Find where the given text appears and provide that cell's center as [x, y] coordinate. 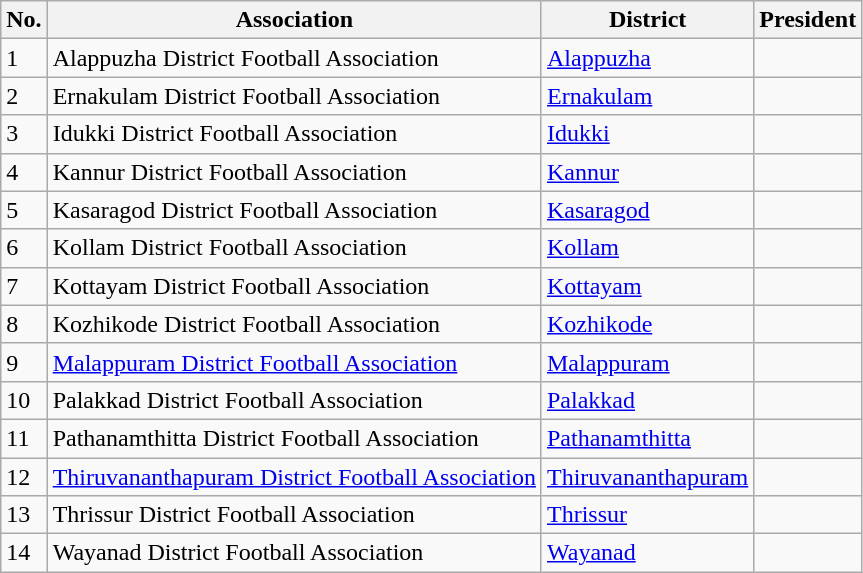
Ernakulam [647, 96]
Thrissur [647, 515]
Thiruvananthapuram District Football Association [294, 477]
Kollam District Football Association [294, 248]
President [808, 20]
Malappuram District Football Association [294, 362]
Pathanamthitta District Football Association [294, 438]
1 [24, 58]
14 [24, 553]
Idukki District Football Association [294, 134]
Wayanad District Football Association [294, 553]
Idukki [647, 134]
Ernakulam District Football Association [294, 96]
Thrissur District Football Association [294, 515]
4 [24, 172]
Alappuzha [647, 58]
Palakkad District Football Association [294, 400]
3 [24, 134]
Wayanad [647, 553]
11 [24, 438]
7 [24, 286]
No. [24, 20]
Kasaragod District Football Association [294, 210]
Kollam [647, 248]
Pathanamthitta [647, 438]
Kozhikode District Football Association [294, 324]
Alappuzha District Football Association [294, 58]
Thiruvananthapuram [647, 477]
8 [24, 324]
Kannur District Football Association [294, 172]
6 [24, 248]
9 [24, 362]
10 [24, 400]
Palakkad [647, 400]
Kannur [647, 172]
13 [24, 515]
Kottayam [647, 286]
5 [24, 210]
Kozhikode [647, 324]
Malappuram [647, 362]
Kasaragod [647, 210]
District [647, 20]
12 [24, 477]
2 [24, 96]
Association [294, 20]
Kottayam District Football Association [294, 286]
